Return (X, Y) of the center of cell containing provided text 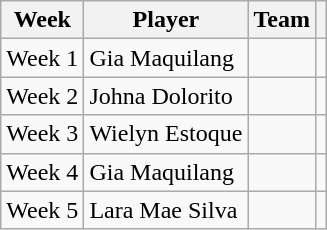
Week 5 (42, 210)
Lara Mae Silva (166, 210)
Johna Dolorito (166, 96)
Week 3 (42, 134)
Week 4 (42, 172)
Player (166, 20)
Week 1 (42, 58)
Wielyn Estoque (166, 134)
Week (42, 20)
Week 2 (42, 96)
Team (282, 20)
